Search for the cell housing the specified text and yield its [X, Y] center coordinate. 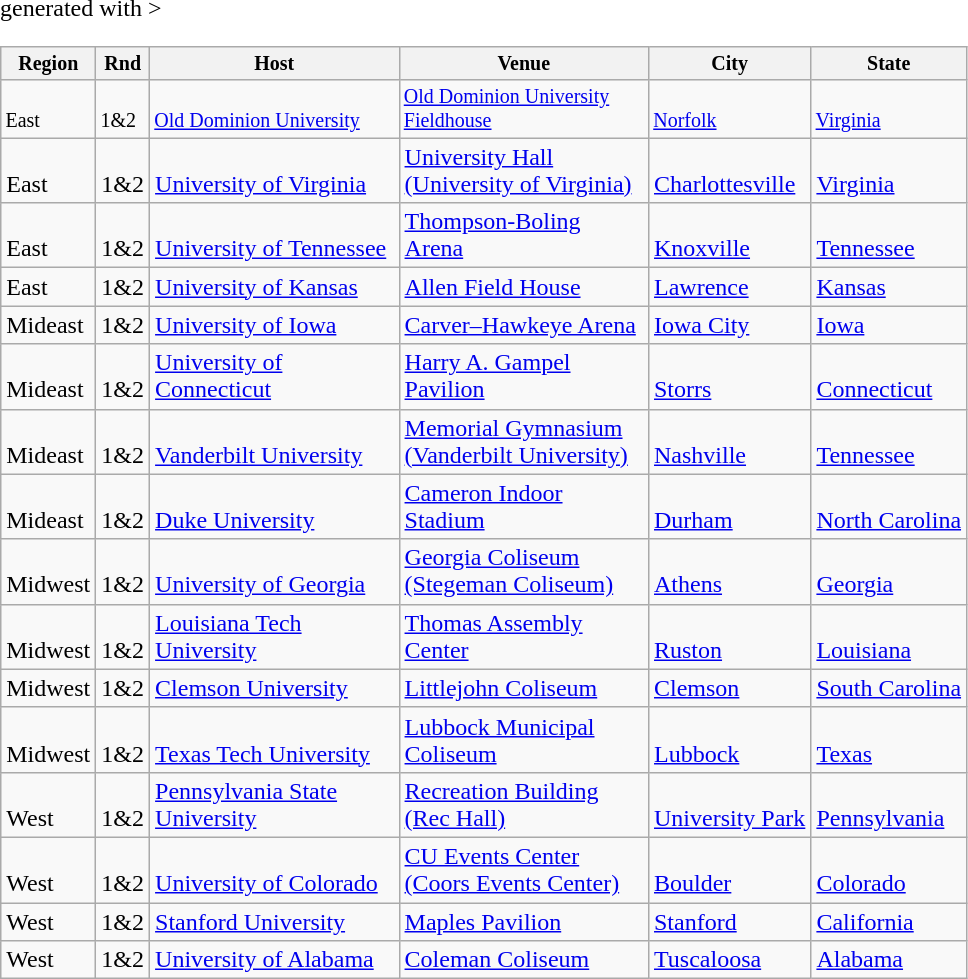
Venue [524, 64]
Louisiana Tech University [274, 636]
University of Colorado [274, 870]
Lubbock Municipal Coliseum [524, 740]
Alabama [889, 960]
Pennsylvania [889, 804]
Stanford University [274, 921]
University of Iowa [274, 325]
California [889, 921]
Clemson University [274, 688]
Duke University [274, 506]
Storrs [729, 376]
University of Virginia [274, 170]
Harry A. Gampel Pavilion [524, 376]
Lubbock [729, 740]
Thompson-Boling Arena [524, 236]
University of Kansas [274, 287]
Lawrence [729, 287]
Nashville [729, 442]
Connecticut [889, 376]
Maples Pavilion [524, 921]
Old Dominion University [274, 108]
Durham [729, 506]
Knoxville [729, 236]
University of Georgia [274, 572]
Stanford [729, 921]
Texas [889, 740]
University of Alabama [274, 960]
City [729, 64]
Norfolk [729, 108]
Thomas Assembly Center [524, 636]
Cameron Indoor Stadium [524, 506]
Littlejohn Coliseum [524, 688]
South Carolina [889, 688]
Old Dominion University Fieldhouse [524, 108]
Boulder [729, 870]
University of Tennessee [274, 236]
Vanderbilt University [274, 442]
Clemson [729, 688]
University Park [729, 804]
Ruston [729, 636]
Tuscaloosa [729, 960]
Louisiana [889, 636]
Allen Field House [524, 287]
Host [274, 64]
Athens [729, 572]
Region [48, 64]
Coleman Coliseum [524, 960]
North Carolina [889, 506]
Kansas [889, 287]
Iowa City [729, 325]
Colorado [889, 870]
Memorial Gymnasium (Vanderbilt University) [524, 442]
Rnd [123, 64]
Pennsylvania State University [274, 804]
University of Connecticut [274, 376]
Iowa [889, 325]
Georgia [889, 572]
Texas Tech University [274, 740]
CU Events Center (Coors Events Center) [524, 870]
Recreation Building (Rec Hall) [524, 804]
Charlottesville [729, 170]
University Hall (University of Virginia) [524, 170]
State [889, 64]
Georgia Coliseum (Stegeman Coliseum) [524, 572]
Carver–Hawkeye Arena [524, 325]
